Extract the [X, Y] coordinate from the center of the cell holding the provided text.  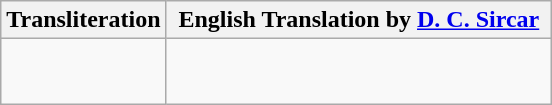
Transliteration [84, 20]
English Translation by D. C. Sircar [359, 20]
